Capture the cell that displays the provided text and extract its (x, y) central coordinate. 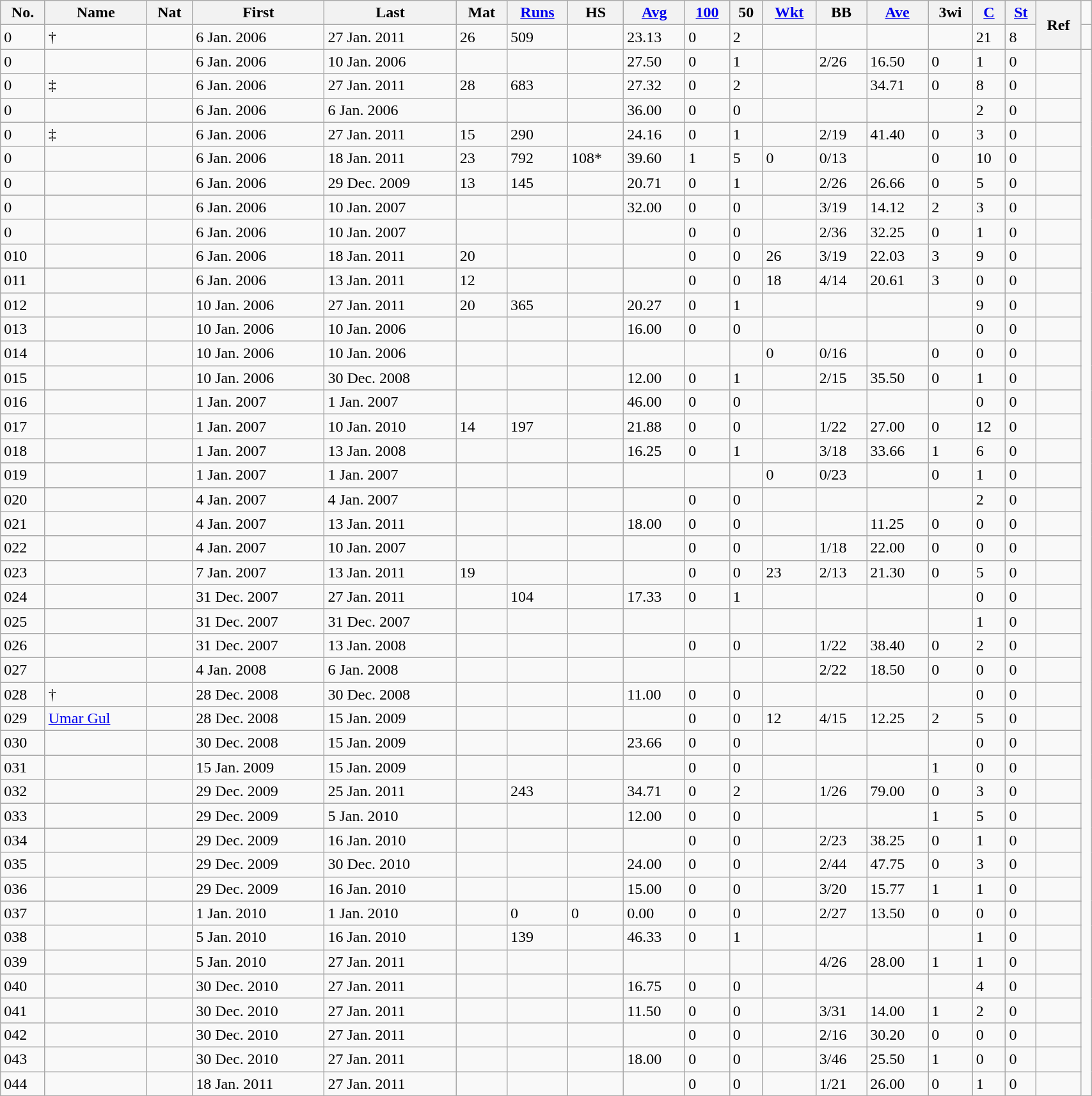
025 (23, 621)
26.66 (898, 183)
032 (23, 792)
First (258, 13)
46.33 (654, 937)
50 (746, 13)
0/16 (841, 354)
145 (537, 183)
2/22 (841, 669)
25 Jan. 2011 (390, 792)
3/31 (841, 1010)
013 (23, 329)
39.60 (654, 159)
683 (537, 86)
026 (23, 645)
2/23 (841, 840)
15 (481, 134)
037 (23, 913)
47.75 (898, 865)
2/13 (841, 572)
019 (23, 475)
043 (23, 1059)
2/36 (841, 231)
No. (23, 13)
41.40 (898, 134)
30.20 (898, 1035)
044 (23, 1084)
13.50 (898, 913)
20.61 (898, 280)
16.25 (654, 451)
016 (23, 402)
Mat (481, 13)
017 (23, 427)
16.00 (654, 329)
Umar Gul (96, 719)
020 (23, 499)
1/21 (841, 1084)
792 (537, 159)
21.30 (898, 572)
23.13 (654, 37)
036 (23, 889)
11.25 (898, 524)
6 (989, 451)
Avg (654, 13)
46.00 (654, 402)
22.03 (898, 256)
32.00 (654, 207)
4/14 (841, 280)
17.33 (654, 597)
029 (23, 719)
023 (23, 572)
Runs (537, 13)
042 (23, 1035)
7 Jan. 2007 (258, 572)
4 Jan. 2008 (258, 669)
15.77 (898, 889)
79.00 (898, 792)
12.25 (898, 719)
018 (23, 451)
22.00 (898, 548)
197 (537, 427)
32.25 (898, 231)
041 (23, 1010)
039 (23, 962)
26.00 (898, 1084)
1/26 (841, 792)
024 (23, 597)
012 (23, 305)
243 (537, 792)
36.00 (654, 110)
3/20 (841, 889)
3wi (951, 13)
14 (481, 427)
030 (23, 743)
27.00 (898, 427)
509 (537, 37)
031 (23, 767)
38.40 (898, 645)
18 (789, 280)
20.71 (654, 183)
2/15 (841, 378)
027 (23, 669)
0/23 (841, 475)
4/26 (841, 962)
365 (537, 305)
104 (537, 597)
040 (23, 986)
035 (23, 865)
0/13 (841, 159)
3/18 (841, 451)
HS (596, 13)
4/15 (841, 719)
015 (23, 378)
Nat (169, 13)
14.12 (898, 207)
010 (23, 256)
13 (481, 183)
11.00 (654, 694)
10 Jan. 2010 (390, 427)
139 (537, 937)
4 (989, 986)
15.00 (654, 889)
021 (23, 524)
022 (23, 548)
BB (841, 13)
038 (23, 937)
2/16 (841, 1035)
23.66 (654, 743)
16.50 (898, 61)
Name (96, 13)
33.66 (898, 451)
2/44 (841, 865)
28 (481, 86)
10 (989, 159)
21.88 (654, 427)
11.50 (654, 1010)
16.75 (654, 986)
Wkt (789, 13)
19 (481, 572)
2/27 (841, 913)
0.00 (654, 913)
20.27 (654, 305)
033 (23, 816)
1/18 (841, 548)
21 (989, 37)
014 (23, 354)
011 (23, 280)
100 (708, 13)
27.50 (654, 61)
Ref (1058, 25)
Last (390, 13)
034 (23, 840)
C (989, 13)
25.50 (898, 1059)
28.00 (898, 962)
35.50 (898, 378)
290 (537, 134)
6 Jan. 2008 (390, 669)
14.00 (898, 1010)
27.32 (654, 86)
St (1021, 13)
38.25 (898, 840)
2/19 (841, 134)
18.50 (898, 669)
24.16 (654, 134)
24.00 (654, 865)
028 (23, 694)
Ave (898, 13)
3/46 (841, 1059)
108* (596, 159)
